Detect which cell encompasses the target text, then output its (X, Y) center coordinate. 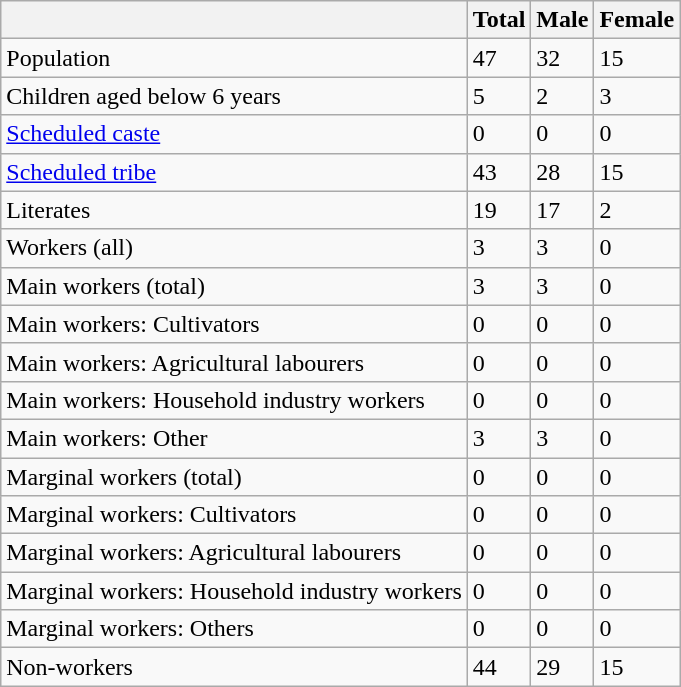
Marginal workers: Cultivators (234, 515)
28 (562, 172)
47 (499, 58)
Marginal workers: Others (234, 629)
29 (562, 667)
Main workers (total) (234, 286)
32 (562, 58)
Main workers: Cultivators (234, 324)
Marginal workers (total) (234, 477)
Workers (all) (234, 248)
17 (562, 210)
Main workers: Other (234, 438)
Male (562, 20)
Children aged below 6 years (234, 96)
Marginal workers: Household industry workers (234, 591)
Total (499, 20)
Main workers: Household industry workers (234, 400)
43 (499, 172)
Population (234, 58)
Marginal workers: Agricultural labourers (234, 553)
5 (499, 96)
Non-workers (234, 667)
Literates (234, 210)
44 (499, 667)
Scheduled caste (234, 134)
19 (499, 210)
Main workers: Agricultural labourers (234, 362)
Female (637, 20)
Scheduled tribe (234, 172)
